Identify which cell holds the provided text, then report its (x, y) central coordinate. 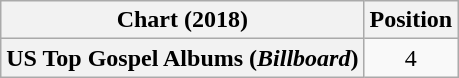
4 (411, 58)
Position (411, 20)
Chart (2018) (182, 20)
US Top Gospel Albums (Billboard) (182, 58)
